Search for the cell housing the specified text and yield its [x, y] center coordinate. 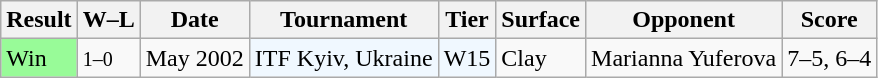
Win [39, 58]
W15 [467, 58]
Clay [541, 58]
W–L [108, 20]
Marianna Yuferova [684, 58]
Date [194, 20]
ITF Kyiv, Ukraine [344, 58]
Opponent [684, 20]
Tier [467, 20]
May 2002 [194, 58]
Result [39, 20]
1–0 [108, 58]
Surface [541, 20]
Tournament [344, 20]
7–5, 6–4 [830, 58]
Score [830, 20]
